Return the (X, Y) coordinate for the center point of the cell that contains the specified text.  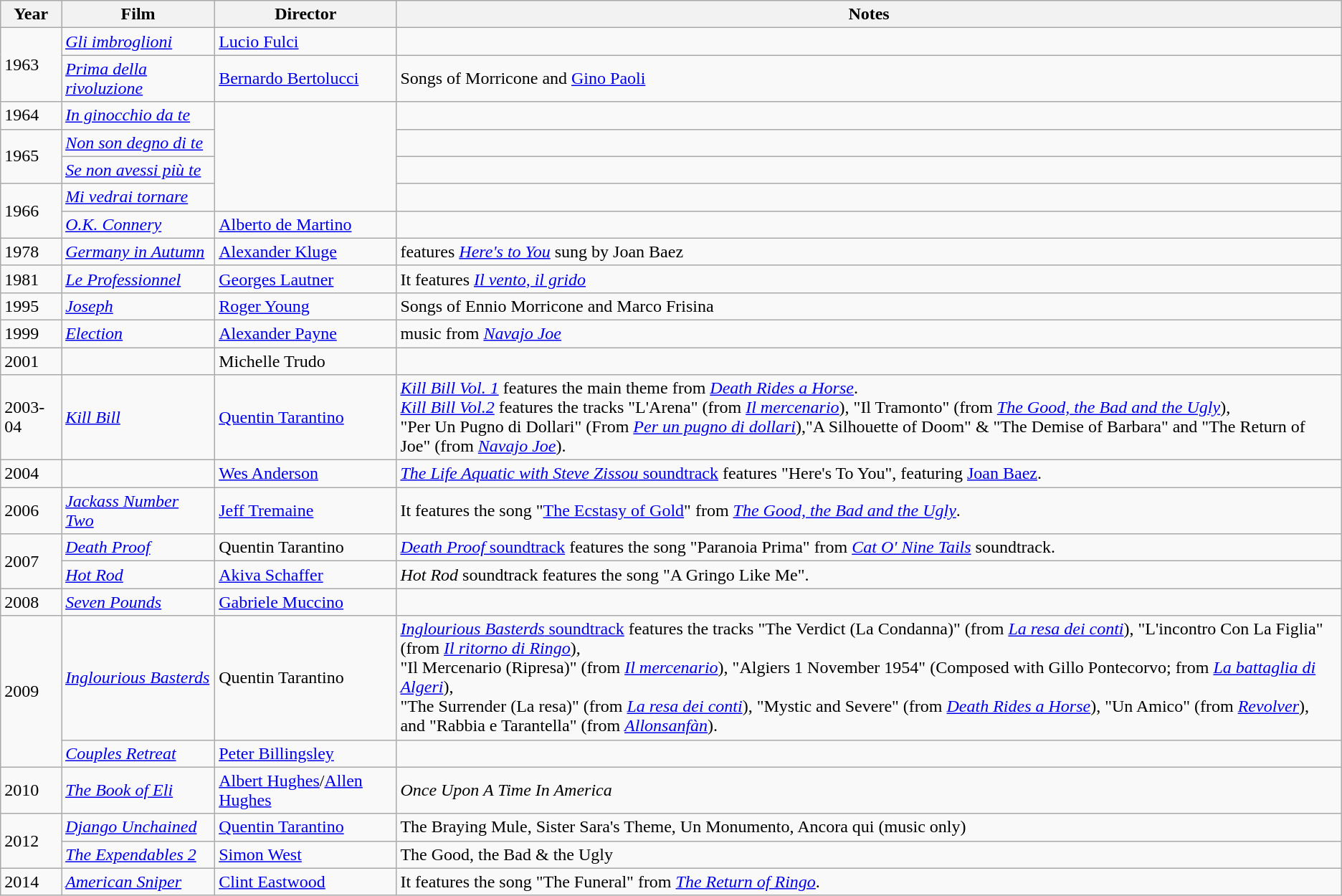
Michelle Trudo (305, 361)
O.K. Connery (138, 224)
Gli imbroglioni (138, 42)
1964 (32, 115)
1966 (32, 211)
Georges Lautner (305, 279)
2006 (32, 510)
American Sniper (138, 882)
1978 (32, 252)
Year (32, 14)
2007 (32, 561)
Roger Young (305, 306)
The Book of Eli (138, 790)
It features Il vento, il grido (869, 279)
2012 (32, 841)
features Here's to You sung by Joan Baez (869, 252)
Songs of Morricone and Gino Paoli (869, 79)
1965 (32, 156)
1995 (32, 306)
Alexander Kluge (305, 252)
2003-04 (32, 417)
Seven Pounds (138, 602)
Couples Retreat (138, 753)
Albert Hughes/Allen Hughes (305, 790)
Hot Rod (138, 575)
Director (305, 14)
Django Unchained (138, 827)
Akiva Schaffer (305, 575)
Hot Rod soundtrack features the song "A Gringo Like Me". (869, 575)
Alberto de Martino (305, 224)
Joseph (138, 306)
Wes Anderson (305, 474)
Notes (869, 14)
1963 (32, 65)
Peter Billingsley (305, 753)
Bernardo Bertolucci (305, 79)
Non son degno di te (138, 143)
The Expendables 2 (138, 854)
Death Proof soundtrack features the song "Paranoia Prima" from Cat O' Nine Tails soundtrack. (869, 548)
Film (138, 14)
Death Proof (138, 548)
2004 (32, 474)
1981 (32, 279)
Le Professionnel (138, 279)
Alexander Payne (305, 333)
2010 (32, 790)
1999 (32, 333)
2001 (32, 361)
Once Upon A Time In America (869, 790)
The Life Aquatic with Steve Zissou soundtrack features "Here's To You", featuring Joan Baez. (869, 474)
Se non avessi più te (138, 170)
The Braying Mule, Sister Sara's Theme, Un Monumento, Ancora qui (music only) (869, 827)
Clint Eastwood (305, 882)
The Good, the Bad & the Ugly (869, 854)
Germany in Autumn (138, 252)
Mi vedrai tornare (138, 197)
2014 (32, 882)
Simon West (305, 854)
Lucio Fulci (305, 42)
Jackass Number Two (138, 510)
Gabriele Muccino (305, 602)
In ginocchio da te (138, 115)
Election (138, 333)
2008 (32, 602)
Prima della rivoluzione (138, 79)
It features the song "The Funeral" from The Return of Ringo. (869, 882)
2009 (32, 691)
It features the song "The Ecstasy of Gold" from The Good, the Bad and the Ugly. (869, 510)
Songs of Ennio Morricone and Marco Frisina (869, 306)
music from Navajo Joe (869, 333)
Kill Bill (138, 417)
Inglourious Basterds (138, 678)
Jeff Tremaine (305, 510)
